Detect which cell encompasses the target text, then output its [X, Y] center coordinate. 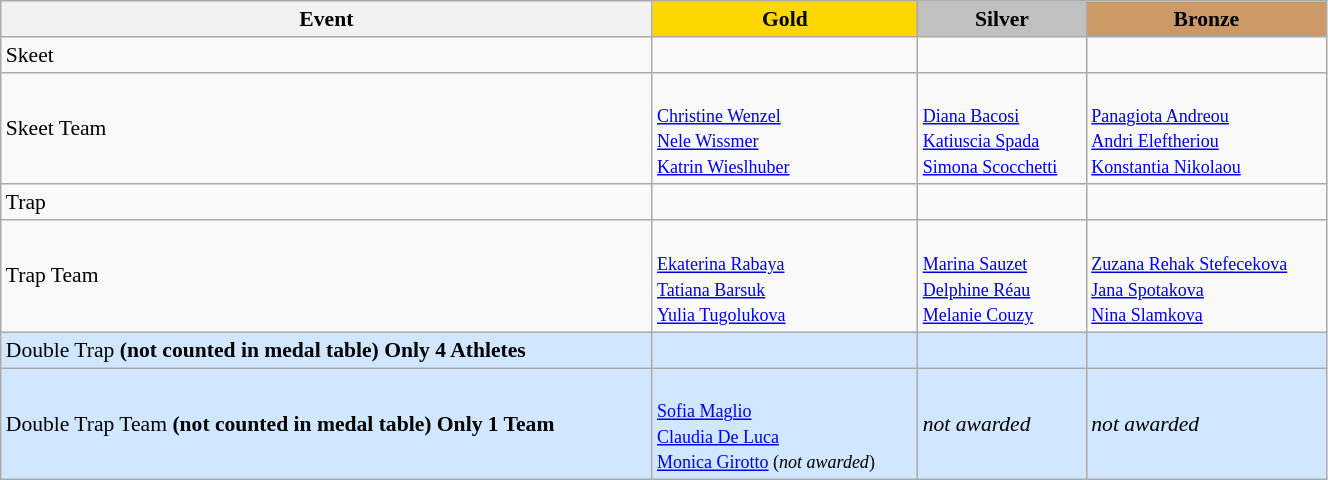
Trap [326, 203]
Diana BacosiKatiuscia SpadaSimona Scocchetti [1002, 128]
Skeet [326, 55]
Double Trap (not counted in medal table) Only 4 Athletes [326, 350]
Zuzana Rehak StefecekovaJana SpotakovaNina Slamkova [1206, 276]
Double Trap Team (not counted in medal table) Only 1 Team [326, 424]
Panagiota AndreouAndri EleftheriouKonstantia Nikolaou [1206, 128]
Christine WenzelNele WissmerKatrin Wieslhuber [785, 128]
Skeet Team [326, 128]
Ekaterina RabayaTatiana BarsukYulia Tugolukova [785, 276]
Bronze [1206, 19]
Marina SauzetDelphine RéauMelanie Couzy [1002, 276]
Silver [1002, 19]
Gold [785, 19]
Sofia MaglioClaudia De LucaMonica Girotto (not awarded) [785, 424]
Trap Team [326, 276]
Event [326, 19]
